Pinpoint the cell where the given text exists, returning its (x, y) midpoint coordinate. 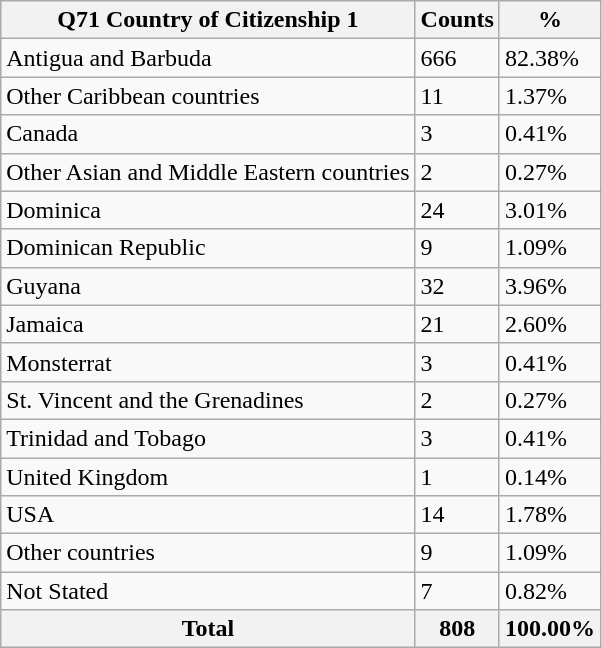
Monsterrat (208, 362)
1.37% (550, 96)
0.82% (550, 591)
Guyana (208, 286)
Dominica (208, 210)
United Kingdom (208, 477)
Not Stated (208, 591)
808 (457, 629)
100.00% (550, 629)
3.01% (550, 210)
% (550, 20)
1 (457, 477)
Canada (208, 134)
666 (457, 58)
Antigua and Barbuda (208, 58)
St. Vincent and the Grenadines (208, 400)
Jamaica (208, 324)
Total (208, 629)
Trinidad and Tobago (208, 438)
32 (457, 286)
1.78% (550, 515)
14 (457, 515)
2.60% (550, 324)
3.96% (550, 286)
Other Caribbean countries (208, 96)
24 (457, 210)
82.38% (550, 58)
USA (208, 515)
21 (457, 324)
Counts (457, 20)
Dominican Republic (208, 248)
0.14% (550, 477)
7 (457, 591)
11 (457, 96)
Q71 Country of Citizenship 1 (208, 20)
Other countries (208, 553)
Other Asian and Middle Eastern countries (208, 172)
